Extract the (x, y) coordinate from the center of the cell holding the provided text.  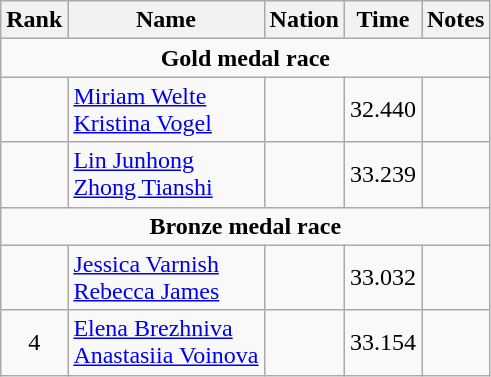
Elena BrezhnivaAnastasiia Voinova (166, 342)
Bronze medal race (246, 226)
Name (166, 20)
Rank (34, 20)
4 (34, 342)
Notes (456, 20)
Lin JunhongZhong Tianshi (166, 174)
Nation (304, 20)
Gold medal race (246, 58)
33.154 (382, 342)
Jessica VarnishRebecca James (166, 278)
33.032 (382, 278)
32.440 (382, 110)
Time (382, 20)
Miriam WelteKristina Vogel (166, 110)
33.239 (382, 174)
